Return [x, y] of the center of cell containing provided text 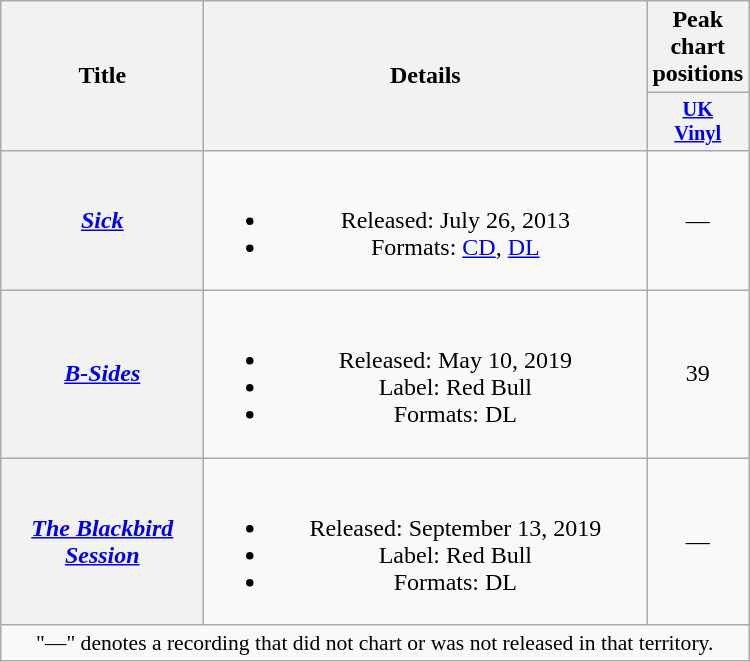
B-Sides [102, 374]
Sick [102, 220]
Released: July 26, 2013Formats: CD, DL [426, 220]
39 [698, 374]
Released: September 13, 2019Label: Red BullFormats: DL [426, 542]
UKVinyl [698, 122]
Title [102, 76]
Details [426, 76]
Released: May 10, 2019Label: Red BullFormats: DL [426, 374]
Peak chart positions [698, 47]
The Blackbird Session [102, 542]
"—" denotes a recording that did not chart or was not released in that territory. [375, 643]
